Pinpoint the cell where the given text exists, returning its [x, y] midpoint coordinate. 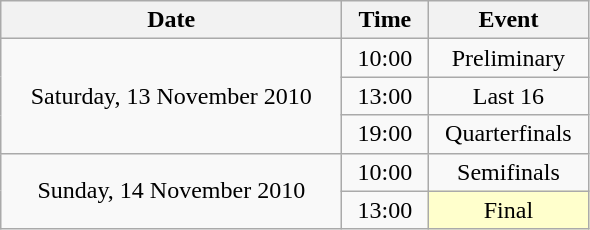
Preliminary [508, 58]
19:00 [385, 134]
Saturday, 13 November 2010 [172, 96]
Semifinals [508, 172]
Sunday, 14 November 2010 [172, 191]
Last 16 [508, 96]
Time [385, 20]
Date [172, 20]
Event [508, 20]
Final [508, 210]
Quarterfinals [508, 134]
